Return the [X, Y] coordinate for the center point of the cell that contains the specified text.  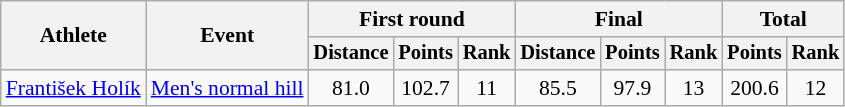
František Holík [74, 88]
200.6 [754, 88]
Event [228, 36]
Men's normal hill [228, 88]
12 [816, 88]
Final [618, 19]
81.0 [350, 88]
First round [412, 19]
Total [783, 19]
Athlete [74, 36]
11 [487, 88]
13 [694, 88]
102.7 [425, 88]
97.9 [632, 88]
85.5 [558, 88]
